Return the (x, y) coordinate for the center point of the cell that contains the specified text.  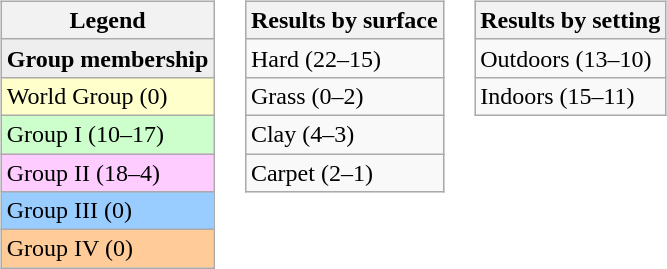
Legend (108, 20)
Indoors (15–11) (570, 96)
Clay (4–3) (344, 134)
Results by setting (570, 20)
Group III (0) (108, 211)
Group membership (108, 58)
Results by surface (344, 20)
Group IV (0) (108, 249)
Outdoors (13–10) (570, 58)
Group II (18–4) (108, 173)
Grass (0–2) (344, 96)
World Group (0) (108, 96)
Carpet (2–1) (344, 173)
Hard (22–15) (344, 58)
Group I (10–17) (108, 134)
